Scan for the cell matching the given text and deliver its [X, Y] coordinate at center. 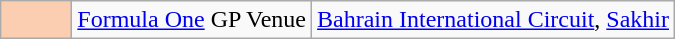
Formula One GP Venue [192, 20]
Bahrain International Circuit, Sakhir [494, 20]
